Find where the given text appears and provide that cell's center as (X, Y) coordinate. 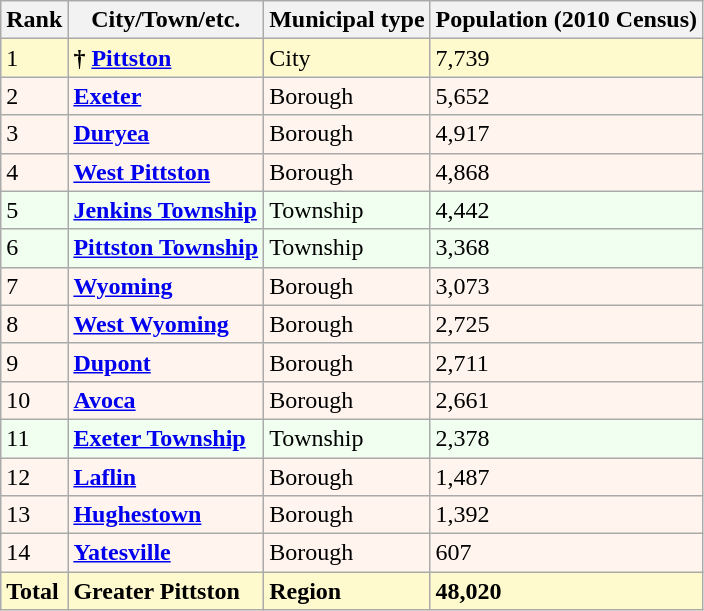
Exeter (166, 96)
1,392 (566, 515)
6 (34, 248)
8 (34, 324)
Yatesville (166, 553)
Exeter Township (166, 438)
Region (347, 591)
2,378 (566, 438)
7 (34, 286)
4,868 (566, 172)
4 (34, 172)
9 (34, 362)
607 (566, 553)
Laflin (166, 477)
48,020 (566, 591)
Rank (34, 20)
Population (2010 Census) (566, 20)
3,368 (566, 248)
City (347, 58)
2,725 (566, 324)
Pittston Township (166, 248)
West Wyoming (166, 324)
City/Town/etc. (166, 20)
2,661 (566, 400)
5,652 (566, 96)
2 (34, 96)
Hughestown (166, 515)
11 (34, 438)
Duryea (166, 134)
13 (34, 515)
Avoca (166, 400)
7,739 (566, 58)
4,442 (566, 210)
Jenkins Township (166, 210)
† Pittston (166, 58)
1 (34, 58)
12 (34, 477)
14 (34, 553)
10 (34, 400)
3 (34, 134)
Total (34, 591)
5 (34, 210)
Greater Pittston (166, 591)
West Pittston (166, 172)
Dupont (166, 362)
Municipal type (347, 20)
3,073 (566, 286)
1,487 (566, 477)
4,917 (566, 134)
2,711 (566, 362)
Wyoming (166, 286)
